Locate the cell with the specified text and output its (x, y) center coordinate. 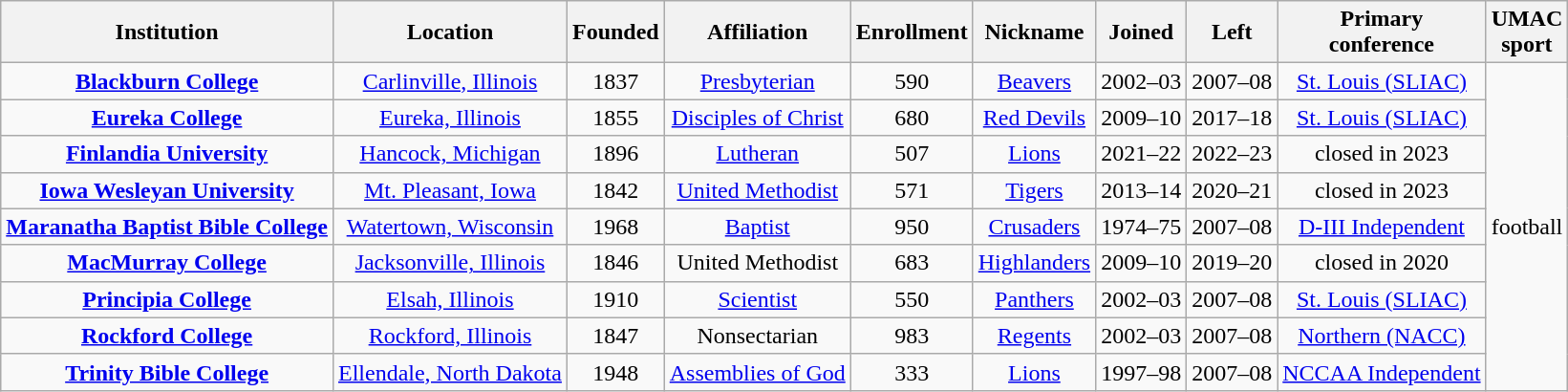
Disciples of Christ (757, 118)
Crusaders (1034, 227)
Panthers (1034, 299)
550 (912, 299)
1846 (615, 263)
Mt. Pleasant, Iowa (449, 190)
Primaryconference (1382, 33)
Baptist (757, 227)
Eureka, Illinois (449, 118)
1948 (615, 372)
Assemblies of God (757, 372)
1855 (615, 118)
Blackburn College (167, 81)
2013–14 (1141, 190)
Affiliation (757, 33)
Iowa Wesleyan University (167, 190)
2020–21 (1233, 190)
D-III Independent (1382, 227)
Tigers (1034, 190)
Regents (1034, 336)
Beavers (1034, 81)
football (1527, 228)
Maranatha Baptist Bible College (167, 227)
Principia College (167, 299)
Nickname (1034, 33)
680 (912, 118)
1847 (615, 336)
Presbyterian (757, 81)
Eureka College (167, 118)
Rockford, Illinois (449, 336)
closed in 2020 (1382, 263)
Scientist (757, 299)
Location (449, 33)
Red Devils (1034, 118)
Founded (615, 33)
Hancock, Michigan (449, 154)
2022–23 (1233, 154)
1910 (615, 299)
Lutheran (757, 154)
950 (912, 227)
MacMurray College (167, 263)
1974–75 (1141, 227)
Left (1233, 33)
1837 (615, 81)
Joined (1141, 33)
507 (912, 154)
Watertown, Wisconsin (449, 227)
NCCAA Independent (1382, 372)
2021–22 (1141, 154)
Elsah, Illinois (449, 299)
Institution (167, 33)
Carlinville, Illinois (449, 81)
571 (912, 190)
1968 (615, 227)
Finlandia University (167, 154)
Northern (NACC) (1382, 336)
Ellendale, North Dakota (449, 372)
Highlanders (1034, 263)
983 (912, 336)
1896 (615, 154)
UMACsport (1527, 33)
Trinity Bible College (167, 372)
Enrollment (912, 33)
2017–18 (1233, 118)
590 (912, 81)
2019–20 (1233, 263)
Jacksonville, Illinois (449, 263)
Nonsectarian (757, 336)
Rockford College (167, 336)
333 (912, 372)
1842 (615, 190)
683 (912, 263)
1997–98 (1141, 372)
